Locate the cell with the specified text and output its (x, y) center coordinate. 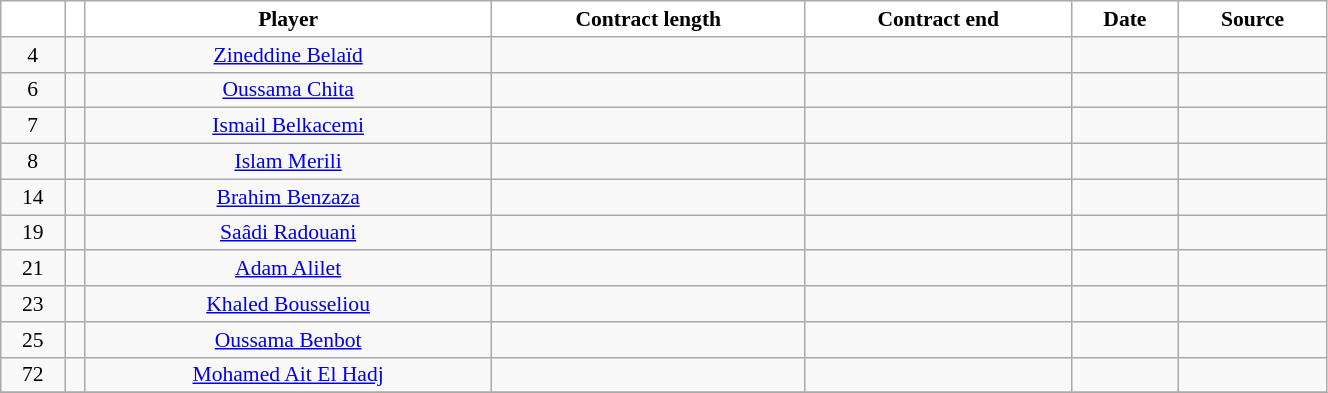
19 (33, 233)
Date (1124, 19)
Ismail Belkacemi (288, 126)
Adam Alilet (288, 269)
Contract end (938, 19)
Islam Merili (288, 162)
21 (33, 269)
6 (33, 90)
14 (33, 197)
Mohamed Ait El Hadj (288, 375)
Saâdi Radouani (288, 233)
Contract length (648, 19)
Zineddine Belaïd (288, 55)
Khaled Bousseliou (288, 304)
8 (33, 162)
Oussama Chita (288, 90)
7 (33, 126)
23 (33, 304)
72 (33, 375)
25 (33, 340)
Brahim Benzaza (288, 197)
Oussama Benbot (288, 340)
Source (1253, 19)
Player (288, 19)
4 (33, 55)
